Locate the cell with the specified text and output its (x, y) center coordinate. 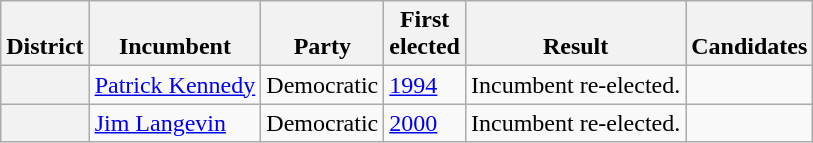
1994 (425, 85)
Jim Langevin (175, 123)
Incumbent (175, 34)
Party (322, 34)
Result (575, 34)
District (45, 34)
Patrick Kennedy (175, 85)
2000 (425, 123)
Candidates (750, 34)
Firstelected (425, 34)
